Search for the cell housing the specified text and yield its (x, y) center coordinate. 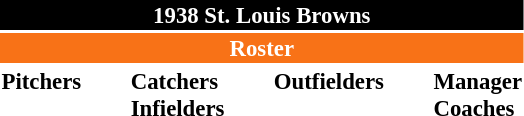
Roster (262, 48)
1938 St. Louis Browns (262, 15)
